Return [x, y] of the center of cell containing provided text 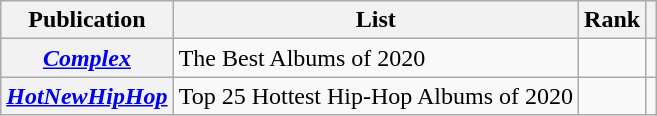
Publication [87, 20]
Complex [87, 58]
Top 25 Hottest Hip-Hop Albums of 2020 [376, 96]
The Best Albums of 2020 [376, 58]
Rank [612, 20]
HotNewHipHop [87, 96]
List [376, 20]
